Find where the given text appears and provide that cell's center as [x, y] coordinate. 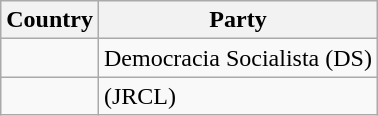
Democracia Socialista (DS) [238, 58]
Country [50, 20]
(JRCL) [238, 96]
Party [238, 20]
